Pinpoint the cell where the given text exists, returning its [X, Y] midpoint coordinate. 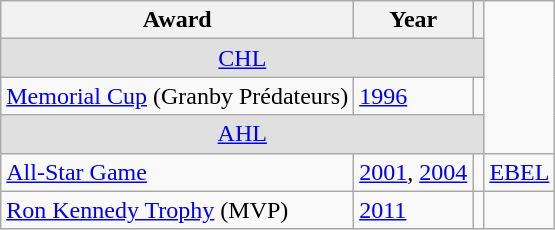
AHL [242, 134]
Ron Kennedy Trophy (MVP) [178, 210]
Year [414, 20]
2001, 2004 [414, 172]
CHL [242, 58]
2011 [414, 210]
1996 [414, 96]
All-Star Game [178, 172]
Memorial Cup (Granby Prédateurs) [178, 96]
EBEL [520, 172]
Award [178, 20]
